Extract the (X, Y) coordinate from the center of the cell holding the provided text.  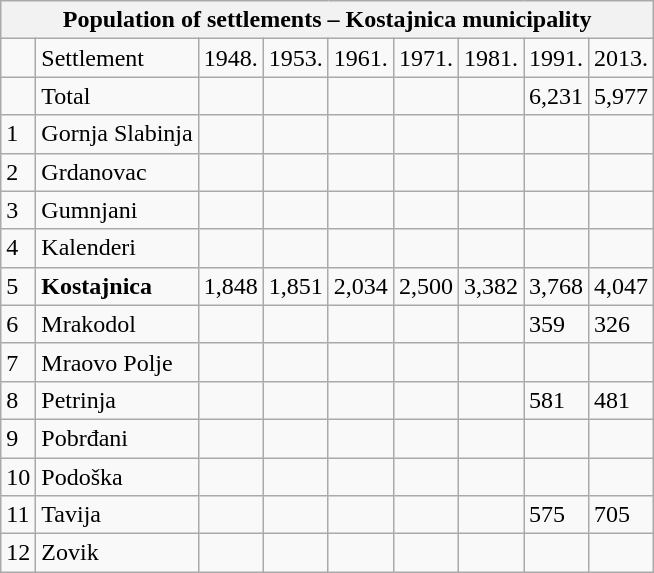
Zovik (117, 553)
3,768 (556, 286)
3,382 (490, 286)
705 (622, 515)
359 (556, 324)
481 (622, 400)
Population of settlements – Kostajnica municipality (328, 20)
4,047 (622, 286)
1961. (360, 58)
Pobrđani (117, 438)
Mraovo Polje (117, 362)
Kalenderi (117, 248)
6,231 (556, 96)
3 (18, 210)
Petrinja (117, 400)
Podoška (117, 477)
10 (18, 477)
6 (18, 324)
1 (18, 134)
12 (18, 553)
5,977 (622, 96)
1948. (230, 58)
1981. (490, 58)
11 (18, 515)
Gornja Slabinja (117, 134)
7 (18, 362)
581 (556, 400)
1971. (426, 58)
8 (18, 400)
4 (18, 248)
1991. (556, 58)
2013. (622, 58)
1953. (296, 58)
2 (18, 172)
326 (622, 324)
1,848 (230, 286)
Gumnjani (117, 210)
Tavija (117, 515)
2,034 (360, 286)
2,500 (426, 286)
Mrakodol (117, 324)
9 (18, 438)
Settlement (117, 58)
575 (556, 515)
Kostajnica (117, 286)
1,851 (296, 286)
5 (18, 286)
Total (117, 96)
Grdanovac (117, 172)
